Identify which cell holds the provided text, then report its (X, Y) central coordinate. 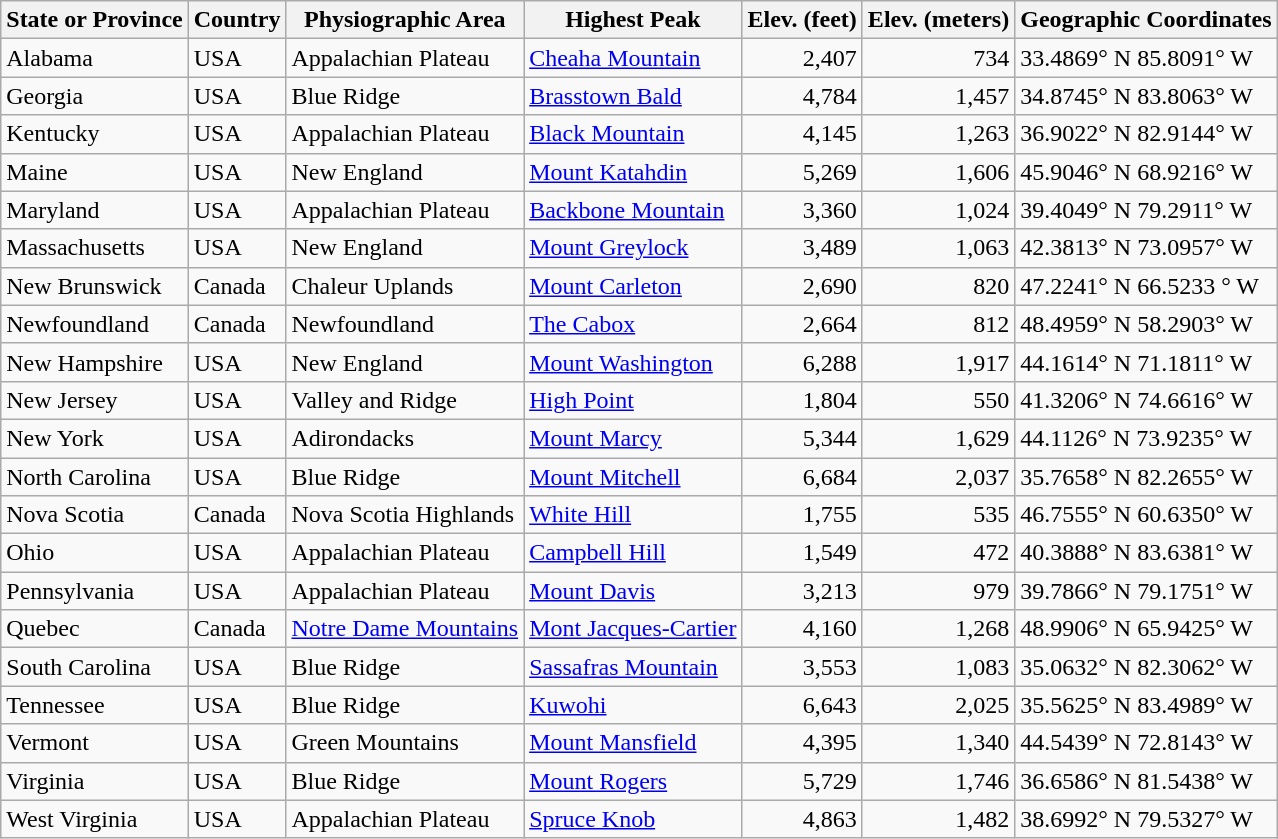
Alabama (94, 58)
Maine (94, 172)
Mount Mansfield (633, 743)
The Cabox (633, 324)
Mount Katahdin (633, 172)
734 (938, 58)
2,690 (802, 286)
Ohio (94, 553)
48.4959° N 58.2903° W (1146, 324)
34.8745° N 83.8063° W (1146, 96)
Mount Greylock (633, 248)
Mount Mitchell (633, 477)
South Carolina (94, 667)
2,037 (938, 477)
45.9046° N 68.9216° W (1146, 172)
1,263 (938, 134)
35.7658° N 82.2655° W (1146, 477)
North Carolina (94, 477)
1,549 (802, 553)
High Point (633, 400)
44.1126° N 73.9235° W (1146, 438)
Mount Davis (633, 591)
Quebec (94, 629)
Mont Jacques-Cartier (633, 629)
Notre Dame Mountains (405, 629)
Highest Peak (633, 20)
38.6992° N 79.5327° W (1146, 819)
44.1614° N 71.1811° W (1146, 362)
3,213 (802, 591)
Backbone Mountain (633, 210)
1,063 (938, 248)
46.7555° N 60.6350° W (1146, 515)
Elev. (meters) (938, 20)
Green Mountains (405, 743)
Virginia (94, 781)
5,344 (802, 438)
Maryland (94, 210)
Chaleur Uplands (405, 286)
Mount Rogers (633, 781)
Georgia (94, 96)
Nova Scotia (94, 515)
472 (938, 553)
Physiographic Area (405, 20)
1,024 (938, 210)
1,746 (938, 781)
3,360 (802, 210)
Tennessee (94, 705)
6,643 (802, 705)
1,629 (938, 438)
4,784 (802, 96)
4,395 (802, 743)
1,340 (938, 743)
Pennsylvania (94, 591)
Massachusetts (94, 248)
4,145 (802, 134)
Spruce Knob (633, 819)
2,664 (802, 324)
New Brunswick (94, 286)
Elev. (feet) (802, 20)
535 (938, 515)
Cheaha Mountain (633, 58)
Vermont (94, 743)
1,917 (938, 362)
4,863 (802, 819)
Geographic Coordinates (1146, 20)
39.4049° N 79.2911° W (1146, 210)
Kentucky (94, 134)
Sassafras Mountain (633, 667)
36.9022° N 82.9144° W (1146, 134)
6,684 (802, 477)
3,553 (802, 667)
4,160 (802, 629)
Mount Marcy (633, 438)
West Virginia (94, 819)
820 (938, 286)
Valley and Ridge (405, 400)
35.5625° N 83.4989° W (1146, 705)
550 (938, 400)
1,268 (938, 629)
Kuwohi (633, 705)
5,729 (802, 781)
2,407 (802, 58)
48.9906° N 65.9425° W (1146, 629)
3,489 (802, 248)
47.2241° N 66.5233 ° W (1146, 286)
Country (237, 20)
Black Mountain (633, 134)
41.3206° N 74.6616° W (1146, 400)
812 (938, 324)
6,288 (802, 362)
Mount Washington (633, 362)
979 (938, 591)
40.3888° N 83.6381° W (1146, 553)
33.4869° N 85.8091° W (1146, 58)
New Hampshire (94, 362)
State or Province (94, 20)
1,482 (938, 819)
39.7866° N 79.1751° W (1146, 591)
1,804 (802, 400)
Nova Scotia Highlands (405, 515)
1,755 (802, 515)
1,606 (938, 172)
5,269 (802, 172)
White Hill (633, 515)
New Jersey (94, 400)
1,083 (938, 667)
Campbell Hill (633, 553)
35.0632° N 82.3062° W (1146, 667)
Mount Carleton (633, 286)
2,025 (938, 705)
Adirondacks (405, 438)
Brasstown Bald (633, 96)
1,457 (938, 96)
42.3813° N 73.0957° W (1146, 248)
36.6586° N 81.5438° W (1146, 781)
New York (94, 438)
44.5439° N 72.8143° W (1146, 743)
